Scan for the cell matching the given text and deliver its (x, y) coordinate at center. 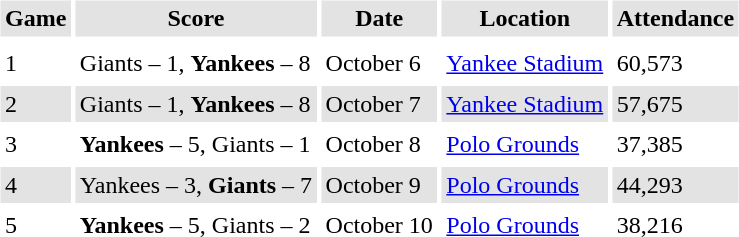
Yankees – 5, Giants – 1 (196, 144)
October 8 (379, 144)
2 (35, 104)
October 6 (379, 64)
44,293 (675, 185)
October 7 (379, 104)
60,573 (675, 64)
37,385 (675, 144)
Date (379, 18)
Score (196, 18)
1 (35, 64)
Yankees – 3, Giants – 7 (196, 185)
October 9 (379, 185)
Location (525, 18)
57,675 (675, 104)
Game (35, 18)
Attendance (675, 18)
4 (35, 185)
3 (35, 144)
